Identify which cell holds the provided text, then report its [X, Y] central coordinate. 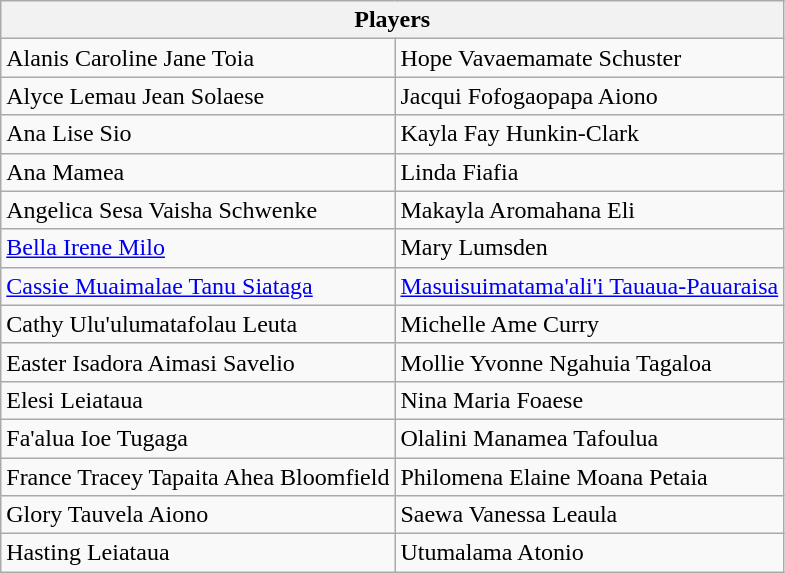
Hope Vavaemamate Schuster [590, 58]
Linda Fiafia [590, 172]
Bella Irene Milo [198, 248]
Olalini Manamea Tafoulua [590, 438]
Jacqui Fofogaopapa Aiono [590, 96]
Mollie Yvonne Ngahuia Tagaloa [590, 362]
Cassie Muaimalae Tanu Siataga [198, 286]
Ana Mamea [198, 172]
Ana Lise Sio [198, 134]
Alyce Lemau Jean Solaese [198, 96]
France Tracey Tapaita Ahea Bloomfield [198, 477]
Utumalama Atonio [590, 553]
Masuisuimatama'ali'i Tauaua-Pauaraisa [590, 286]
Angelica Sesa Vaisha Schwenke [198, 210]
Makayla Aromahana Eli [590, 210]
Nina Maria Foaese [590, 400]
Fa'alua Ioe Tugaga [198, 438]
Alanis Caroline Jane Toia [198, 58]
Saewa Vanessa Leaula [590, 515]
Glory Tauvela Aiono [198, 515]
Philomena Elaine Moana Petaia [590, 477]
Cathy Ulu'ulumatafolau Leuta [198, 324]
Michelle Ame Curry [590, 324]
Kayla Fay Hunkin-Clark [590, 134]
Easter Isadora Aimasi Savelio [198, 362]
Elesi Leiataua [198, 400]
Players [392, 20]
Mary Lumsden [590, 248]
Hasting Leiataua [198, 553]
